Find where the given text appears and provide that cell's center as (X, Y) coordinate. 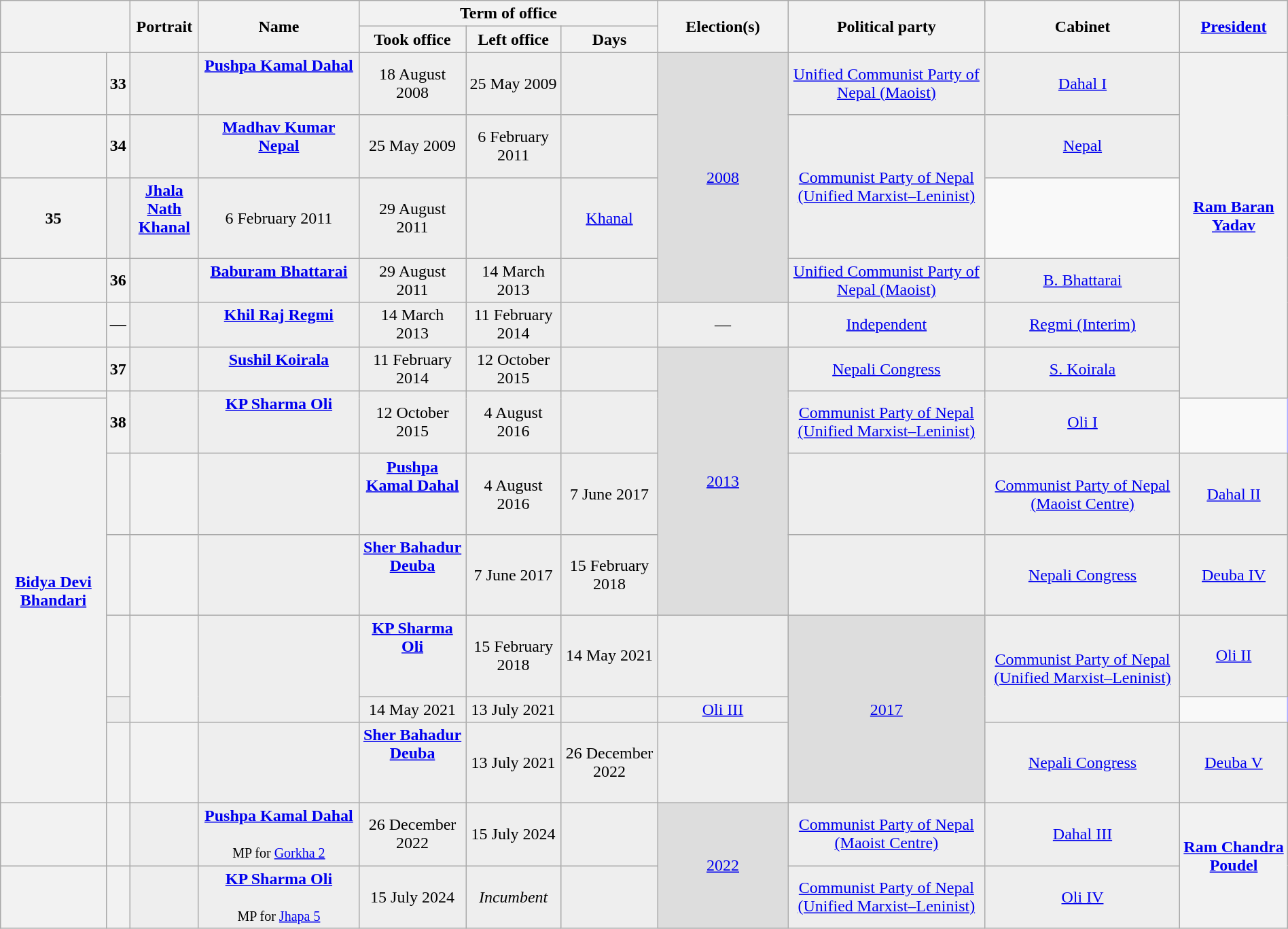
Pushpa Kamal Dahal MP for Gorkha 2 (279, 835)
Days (610, 39)
President (1234, 27)
36 (118, 280)
Took office (412, 39)
Khil Raj Regmi (279, 325)
33 (118, 84)
Left office (514, 39)
2013 (723, 481)
Oli I (1083, 422)
38 (118, 422)
Term of office (508, 14)
Deuba V (1234, 763)
Nepal (1083, 146)
Dahal II (1234, 493)
34 (118, 146)
18 August 2008 (412, 84)
Baburam Bhattarai (279, 280)
Oli IV (1083, 897)
Incumbent (514, 897)
2008 (723, 177)
KP Sharma Oli MP for Jhapa 5 (279, 897)
B. Bhattarai (1083, 280)
Election(s) (723, 27)
Oli II (1234, 655)
Cabinet (1083, 27)
Deuba IV (1234, 575)
Ram Baran Yadav (1234, 226)
Political party (887, 27)
Name (279, 27)
37 (118, 368)
Ram Chandra Poudel (1234, 866)
Dahal I (1083, 84)
S. Koirala (1083, 368)
Oli III (723, 709)
Jhala Nath Khanal (164, 217)
Portrait (164, 27)
Bidya Devi Bhandari (53, 601)
2017 (887, 709)
Madhav Kumar Nepal (279, 146)
Regmi (Interim) (1083, 325)
2022 (723, 866)
Dahal III (1083, 835)
35 (53, 217)
Khanal (610, 217)
Independent (887, 325)
Sushil Koirala (279, 368)
